Extract the (X, Y) coordinate from the center of the cell holding the provided text.  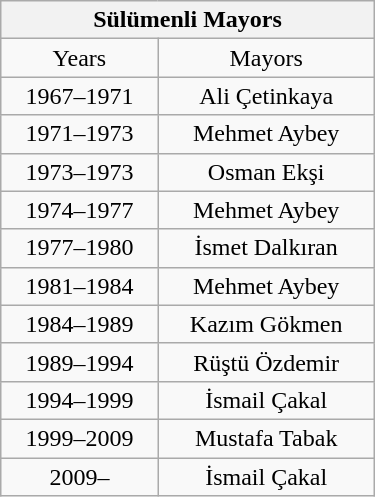
1977–1980 (80, 248)
1967–1971 (80, 96)
1971–1973 (80, 134)
Mayors (266, 58)
2009– (80, 477)
1974–1977 (80, 210)
1973–1973 (80, 172)
1994–1999 (80, 400)
İsmet Dalkıran (266, 248)
Kazım Gökmen (266, 324)
Rüştü Özdemir (266, 362)
1999–2009 (80, 438)
Osman Ekşi (266, 172)
1989–1994 (80, 362)
Sülümenli Mayors (188, 20)
Years (80, 58)
1981–1984 (80, 286)
Mustafa Tabak (266, 438)
1984–1989 (80, 324)
Ali Çetinkaya (266, 96)
